Extract the (x, y) coordinate from the center of the cell holding the provided text.  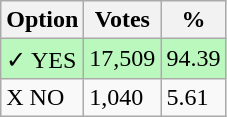
Votes (122, 20)
94.39 (194, 59)
Option (42, 20)
1,040 (122, 97)
X NO (42, 97)
% (194, 20)
✓ YES (42, 59)
5.61 (194, 97)
17,509 (122, 59)
